Extract the (x, y) coordinate from the center of the cell holding the provided text.  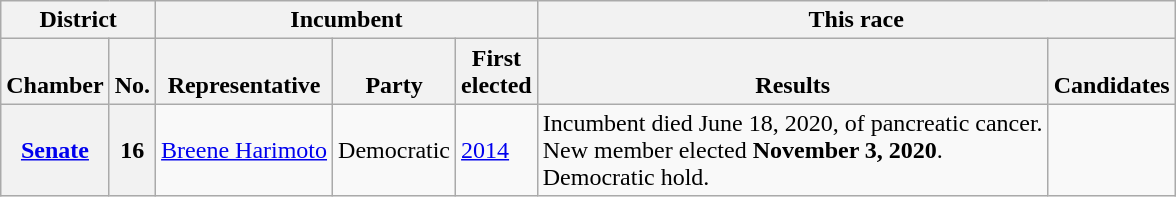
2014 (497, 150)
Incumbent died June 18, 2020, of pancreatic cancer.New member elected November 3, 2020.Democratic hold. (792, 150)
Democratic (394, 150)
Chamber (55, 72)
No. (132, 72)
16 (132, 150)
Candidates (1112, 72)
Results (792, 72)
Senate (55, 150)
Firstelected (497, 72)
This race (856, 20)
District (78, 20)
Party (394, 72)
Breene Harimoto (244, 150)
Representative (244, 72)
Incumbent (347, 20)
